Search for the cell housing the specified text and yield its [x, y] center coordinate. 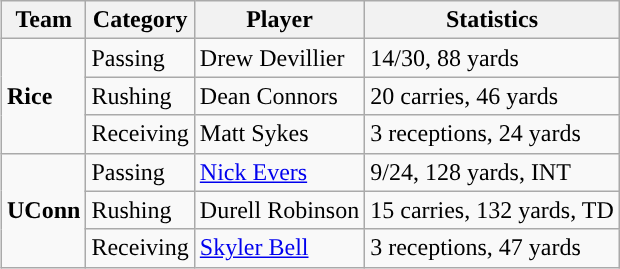
20 carries, 46 yards [492, 96]
Nick Evers [279, 172]
Team [44, 20]
Durell Robinson [279, 210]
3 receptions, 47 yards [492, 248]
3 receptions, 24 yards [492, 134]
Skyler Bell [279, 248]
Dean Connors [279, 96]
Rice [44, 96]
Drew Devillier [279, 58]
Player [279, 20]
Category [140, 20]
UConn [44, 210]
9/24, 128 yards, INT [492, 172]
14/30, 88 yards [492, 58]
15 carries, 132 yards, TD [492, 210]
Matt Sykes [279, 134]
Statistics [492, 20]
